Capture the cell that displays the provided text and extract its (x, y) central coordinate. 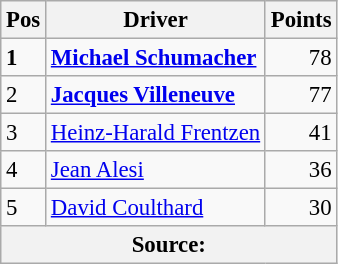
41 (300, 133)
1 (24, 58)
Jean Alesi (156, 170)
Points (300, 20)
Heinz-Harald Frentzen (156, 133)
David Coulthard (156, 208)
Michael Schumacher (156, 58)
Source: (169, 245)
77 (300, 95)
36 (300, 170)
30 (300, 208)
2 (24, 95)
Driver (156, 20)
5 (24, 208)
3 (24, 133)
Jacques Villeneuve (156, 95)
78 (300, 58)
Pos (24, 20)
4 (24, 170)
